Scan for the cell matching the given text and deliver its (x, y) coordinate at center. 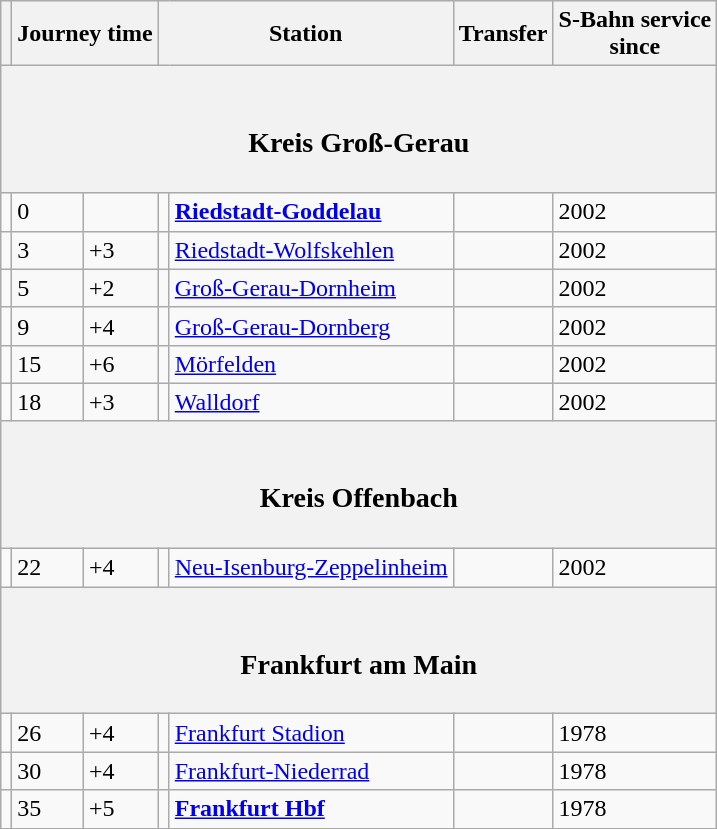
0 (48, 212)
Frankfurt Stadion (311, 733)
Neu-Isenburg-Zeppelinheim (311, 568)
5 (48, 288)
35 (48, 809)
Station (306, 34)
+5 (120, 809)
26 (48, 733)
Journey time (85, 34)
Frankfurt am Main (359, 650)
Frankfurt-Niederrad (311, 771)
3 (48, 250)
+6 (120, 364)
Groß-Gerau-Dornheim (311, 288)
Frankfurt Hbf (311, 809)
18 (48, 402)
Walldorf (311, 402)
+2 (120, 288)
Groß-Gerau-Dornberg (311, 326)
Riedstadt-Wolfskehlen (311, 250)
22 (48, 568)
Riedstadt-Goddelau (311, 212)
15 (48, 364)
Mörfelden (311, 364)
30 (48, 771)
9 (48, 326)
Transfer (503, 34)
Kreis Groß-Gerau (359, 130)
S-Bahn servicesince (635, 34)
Kreis Offenbach (359, 484)
